Detect which cell encompasses the target text, then output its [x, y] center coordinate. 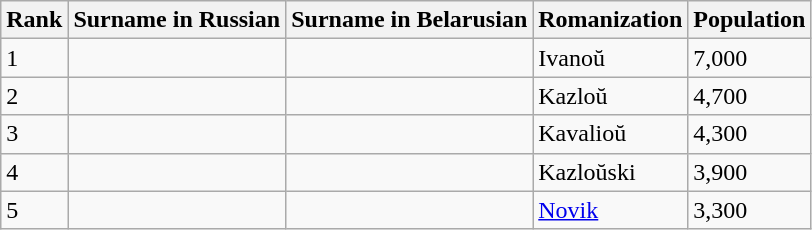
3 [34, 134]
Rank [34, 20]
1 [34, 58]
Romanization [610, 20]
Kazloŭski [610, 172]
Kazloŭ [610, 96]
3,900 [750, 172]
Ivanoŭ [610, 58]
2 [34, 96]
4,300 [750, 134]
Population [750, 20]
4 [34, 172]
4,700 [750, 96]
Surname in Belarusian [410, 20]
Kavalioŭ [610, 134]
Surname in Russian [177, 20]
3,300 [750, 210]
Novik [610, 210]
7,000 [750, 58]
5 [34, 210]
